Identify which cell holds the provided text, then report its [X, Y] central coordinate. 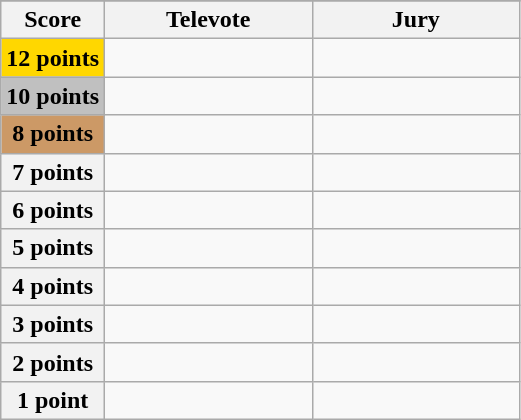
Televote [209, 20]
12 points [53, 58]
3 points [53, 324]
1 point [53, 400]
6 points [53, 210]
8 points [53, 134]
4 points [53, 286]
7 points [53, 172]
Score [53, 20]
2 points [53, 362]
Jury [416, 20]
10 points [53, 96]
5 points [53, 248]
